From the cell containing the given text, extract its center point as (x, y) coordinate. 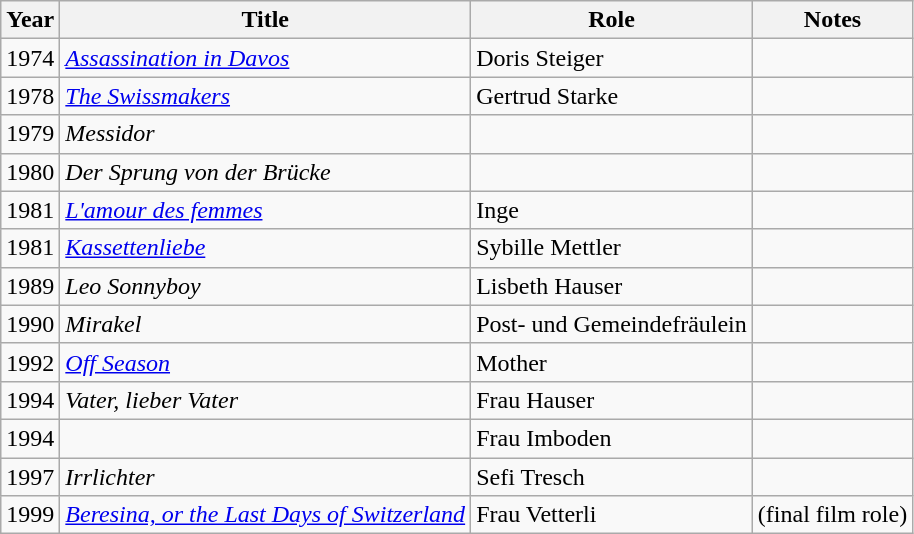
1997 (30, 477)
1979 (30, 134)
1974 (30, 58)
Sefi Tresch (612, 477)
Irrlichter (266, 477)
Off Season (266, 362)
Role (612, 20)
Mirakel (266, 324)
1992 (30, 362)
Notes (832, 20)
Beresina, or the Last Days of Switzerland (266, 515)
The Swissmakers (266, 96)
Lisbeth Hauser (612, 286)
Frau Vetterli (612, 515)
Leo Sonnyboy (266, 286)
Frau Hauser (612, 400)
Post- und Gemeindefräulein (612, 324)
Frau Imboden (612, 438)
Gertrud Starke (612, 96)
Sybille Mettler (612, 248)
L'amour des femmes (266, 210)
Year (30, 20)
1999 (30, 515)
Title (266, 20)
(final film role) (832, 515)
1989 (30, 286)
Der Sprung von der Brücke (266, 172)
Kassettenliebe (266, 248)
Messidor (266, 134)
1990 (30, 324)
Doris Steiger (612, 58)
Assassination in Davos (266, 58)
Vater, lieber Vater (266, 400)
1980 (30, 172)
Inge (612, 210)
1978 (30, 96)
Mother (612, 362)
